Return the [x, y] coordinate for the center point of the cell that contains the specified text.  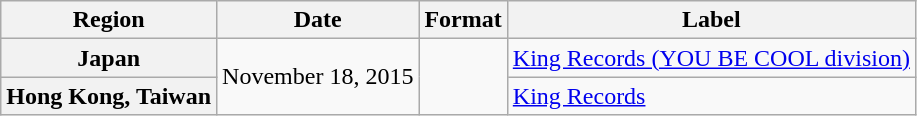
Japan [109, 58]
Format [463, 20]
Region [109, 20]
Date [318, 20]
Hong Kong, Taiwan [109, 96]
Label [711, 20]
November 18, 2015 [318, 77]
King Records [711, 96]
King Records (YOU BE COOL division) [711, 58]
